Search for the cell housing the specified text and yield its [x, y] center coordinate. 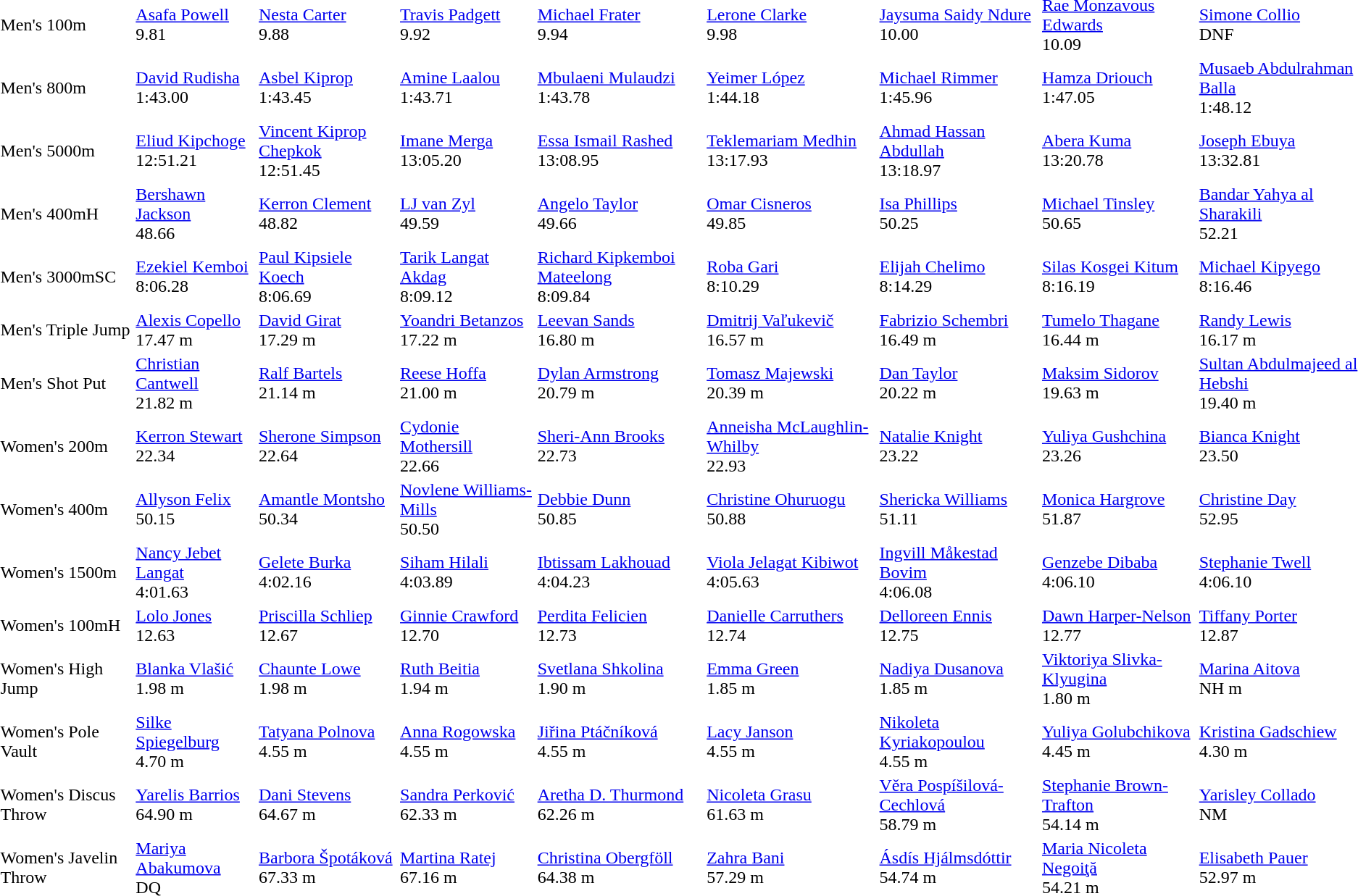
Viola Jelagat Kibiwot 4:05.63 [791, 572]
Angelo Taylor 49.66 [620, 214]
Emma Green 1.85 m [791, 679]
Sheri-Ann Brooks 22.73 [620, 446]
Aretha D. Thurmond 62.26 m [620, 805]
Michael Rimmer 1:45.96 [958, 88]
Viktoriya Slivka-Klyugina 1.80 m [1118, 679]
Allyson Felix 50.15 [196, 509]
Ginnie Crawford 12.70 [467, 626]
Ruth Beitia 1.94 m [467, 679]
LJ van Zyl 49.59 [467, 214]
Chaunte Lowe 1.98 m [328, 679]
Tumelo Thagane 16.44 m [1118, 330]
Genzebe Dibaba 4:06.10 [1118, 572]
David Girat 17.29 m [328, 330]
Monica Hargrove 51.87 [1118, 509]
Yeimer López 1:44.18 [791, 88]
David Rudisha 1:43.00 [196, 88]
Sandra Perković 62.33 m [467, 805]
Dawn Harper-Nelson 12.77 [1118, 626]
Ingvill Måkestad Bovim 4:06.08 [958, 572]
Leevan Sands 16.80 m [620, 330]
Eliud Kipchoge 12:51.21 [196, 151]
Ezekiel Kemboi 8:06.28 [196, 277]
Roba Gari 8:10.29 [791, 277]
Dan Taylor 20.22 m [958, 383]
Stephanie Brown-Trafton 54.14 m [1118, 805]
Christian Cantwell 21.82 m [196, 383]
Fabrizio Schembri 16.49 m [958, 330]
Silke Spiegelburg 4.70 m [196, 742]
Reese Hoffa 21.00 m [467, 383]
Ibtissam Lakhouad 4:04.23 [620, 572]
Perdita Felicien 12.73 [620, 626]
Gelete Burka 4:02.16 [328, 572]
Amine Laalou 1:43.71 [467, 88]
Michael Tinsley 50.65 [1118, 214]
Tarik Langat Akdag 8:09.12 [467, 277]
Yuliya Gushchina 23.26 [1118, 446]
Christine Ohuruogu 50.88 [791, 509]
Kerron Clement 48.82 [328, 214]
Silas Kosgei Kitum 8:16.19 [1118, 277]
Ralf Bartels 21.14 m [328, 383]
Cydonie Mothersill 22.66 [467, 446]
Kerron Stewart 22.34 [196, 446]
Novlene Williams-Mills 50.50 [467, 509]
Svetlana Shkolina 1.90 m [620, 679]
Abera Kuma 13:20.78 [1118, 151]
Imane Merga 13:05.20 [467, 151]
Yarelis Barrios 64.90 m [196, 805]
Lolo Jones 12.63 [196, 626]
Priscilla Schliep 12.67 [328, 626]
Paul Kipsiele Koech 8:06.69 [328, 277]
Omar Cisneros 49.85 [791, 214]
Isa Phillips 50.25 [958, 214]
Yoandri Betanzos 17.22 m [467, 330]
Debbie Dunn 50.85 [620, 509]
Teklemariam Medhin 13:17.93 [791, 151]
Lacy Janson 4.55 m [791, 742]
Nicoleta Grasu 61.63 m [791, 805]
Nikoleta Kyriakopoulou 4.55 m [958, 742]
Richard Kipkemboi Mateelong 8:09.84 [620, 277]
Alexis Copello 17.47 m [196, 330]
Siham Hilali 4:03.89 [467, 572]
Sherone Simpson 22.64 [328, 446]
Tomasz Majewski 20.39 m [791, 383]
Anneisha McLaughlin-Whilby 22.93 [791, 446]
Bershawn Jackson 48.66 [196, 214]
Nancy Jebet Langat 4:01.63 [196, 572]
Vincent Kiprop Chepkok 12:51.45 [328, 151]
Ahmad Hassan Abdullah 13:18.97 [958, 151]
Věra Pospíšilová-Cechlová 58.79 m [958, 805]
Maksim Sidorov 19.63 m [1118, 383]
Jiřina Ptáčníková 4.55 m [620, 742]
Tatyana Polnova 4.55 m [328, 742]
Shericka Williams 51.11 [958, 509]
Essa Ismail Rashed 13:08.95 [620, 151]
Hamza Driouch 1:47.05 [1118, 88]
Mbulaeni Mulaudzi 1:43.78 [620, 88]
Asbel Kiprop 1:43.45 [328, 88]
Yuliya Golubchikova 4.45 m [1118, 742]
Natalie Knight 23.22 [958, 446]
Danielle Carruthers 12.74 [791, 626]
Elijah Chelimo 8:14.29 [958, 277]
Delloreen Ennis 12.75 [958, 626]
Dmitrij Vaľukevič 16.57 m [791, 330]
Anna Rogowska 4.55 m [467, 742]
Nadiya Dusanova 1.85 m [958, 679]
Dani Stevens 64.67 m [328, 805]
Blanka Vlašić 1.98 m [196, 679]
Dylan Armstrong 20.79 m [620, 383]
Amantle Montsho 50.34 [328, 509]
